Detect which cell encompasses the target text, then output its [x, y] center coordinate. 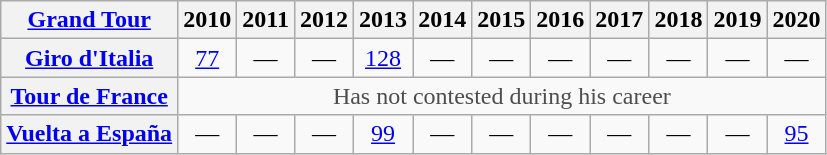
2011 [266, 20]
Grand Tour [90, 20]
Vuelta a España [90, 134]
2015 [502, 20]
Giro d'Italia [90, 58]
128 [384, 58]
Has not contested during his career [502, 96]
2012 [324, 20]
2017 [620, 20]
2013 [384, 20]
2010 [208, 20]
99 [384, 134]
2019 [738, 20]
77 [208, 58]
95 [796, 134]
2016 [560, 20]
2020 [796, 20]
2018 [678, 20]
2014 [442, 20]
Tour de France [90, 96]
